Determine the (X, Y) coordinate at the center of the cell enclosing the given text.  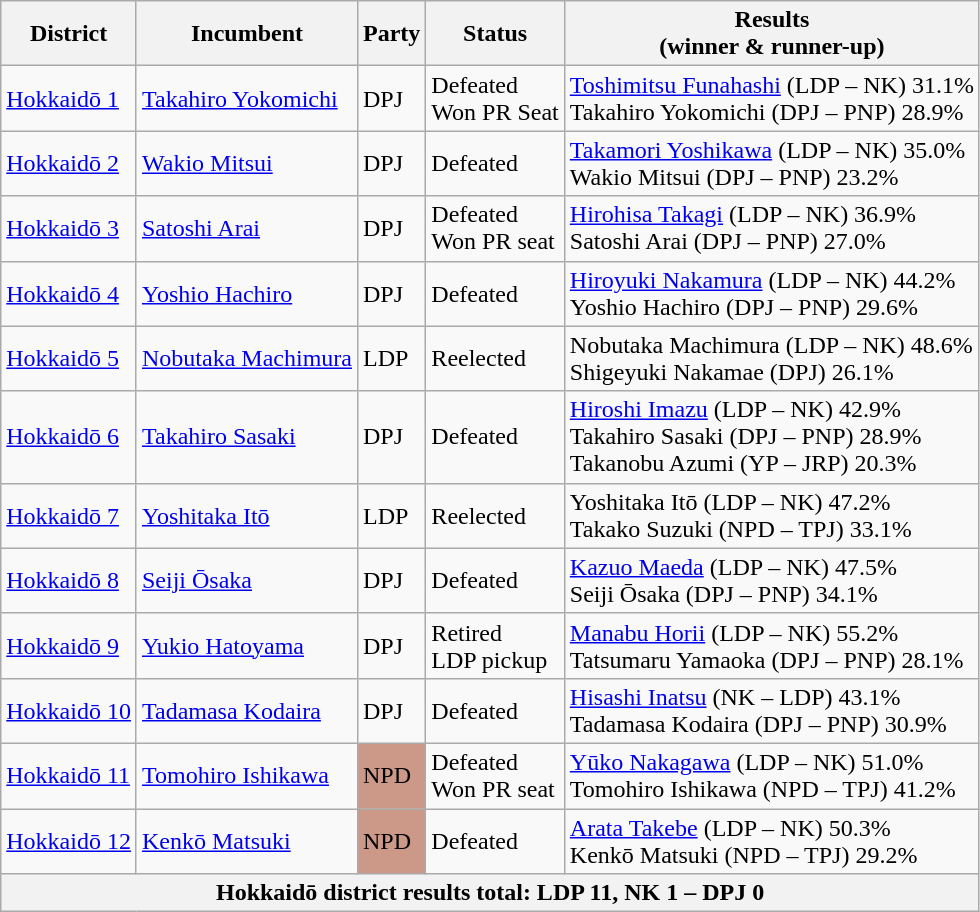
Hiroyuki Nakamura (LDP – NK) 44.2%Yoshio Hachiro (DPJ – PNP) 29.6% (772, 294)
Hokkaidō district results total: LDP 11, NK 1 – DPJ 0 (490, 893)
Hokkaidō 2 (69, 164)
Manabu Horii (LDP – NK) 55.2%Tatsumaru Yamaoka (DPJ – PNP) 28.1% (772, 646)
Incumbent (246, 34)
Status (495, 34)
Wakio Mitsui (246, 164)
Yoshio Hachiro (246, 294)
Takahiro Sasaki (246, 437)
Tomohiro Ishikawa (246, 776)
Hokkaidō 11 (69, 776)
Yukio Hatoyama (246, 646)
Yūko Nakagawa (LDP – NK) 51.0%Tomohiro Ishikawa (NPD – TPJ) 41.2% (772, 776)
Nobutaka Machimura (246, 358)
Tadamasa Kodaira (246, 710)
Arata Takebe (LDP – NK) 50.3%Kenkō Matsuki (NPD – TPJ) 29.2% (772, 840)
Hokkaidō 5 (69, 358)
Kazuo Maeda (LDP – NK) 47.5%Seiji Ōsaka (DPJ – PNP) 34.1% (772, 580)
Hokkaidō 9 (69, 646)
Kenkō Matsuki (246, 840)
Hokkaidō 8 (69, 580)
Nobutaka Machimura (LDP – NK) 48.6%Shigeyuki Nakamae (DPJ) 26.1% (772, 358)
Hirohisa Takagi (LDP – NK) 36.9%Satoshi Arai (DPJ – PNP) 27.0% (772, 228)
Yoshitaka Itō (246, 516)
Results(winner & runner-up) (772, 34)
Seiji Ōsaka (246, 580)
Satoshi Arai (246, 228)
Takamori Yoshikawa (LDP – NK) 35.0%Wakio Mitsui (DPJ – PNP) 23.2% (772, 164)
RetiredLDP pickup (495, 646)
Hiroshi Imazu (LDP – NK) 42.9%Takahiro Sasaki (DPJ – PNP) 28.9%Takanobu Azumi (YP – JRP) 20.3% (772, 437)
Hokkaidō 4 (69, 294)
Party (391, 34)
Toshimitsu Funahashi (LDP – NK) 31.1%Takahiro Yokomichi (DPJ – PNP) 28.9% (772, 98)
Hokkaidō 1 (69, 98)
Takahiro Yokomichi (246, 98)
Hokkaidō 12 (69, 840)
Hokkaidō 3 (69, 228)
Hokkaidō 10 (69, 710)
Hokkaidō 6 (69, 437)
Hisashi Inatsu (NK – LDP) 43.1%Tadamasa Kodaira (DPJ – PNP) 30.9% (772, 710)
Hokkaidō 7 (69, 516)
Yoshitaka Itō (LDP – NK) 47.2%Takako Suzuki (NPD – TPJ) 33.1% (772, 516)
District (69, 34)
DefeatedWon PR Seat (495, 98)
